Extract the [x, y] coordinate from the center of the cell holding the provided text.  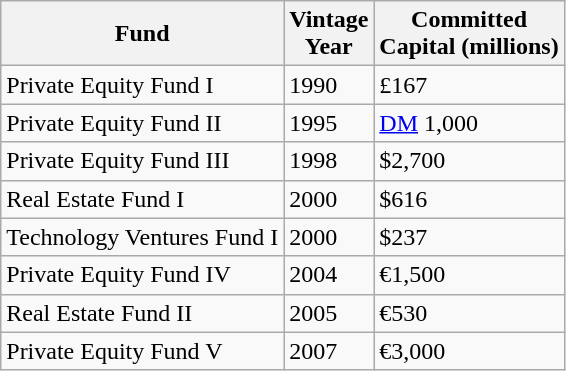
1995 [329, 123]
Private Equity Fund V [142, 351]
CommittedCapital (millions) [469, 34]
Real Estate Fund II [142, 313]
2005 [329, 313]
VintageYear [329, 34]
$2,700 [469, 161]
$237 [469, 237]
2004 [329, 275]
Fund [142, 34]
Private Equity Fund II [142, 123]
2007 [329, 351]
1990 [329, 85]
Private Equity Fund IV [142, 275]
£167 [469, 85]
Private Equity Fund III [142, 161]
1998 [329, 161]
€3,000 [469, 351]
€1,500 [469, 275]
Real Estate Fund I [142, 199]
€530 [469, 313]
Technology Ventures Fund I [142, 237]
$616 [469, 199]
Private Equity Fund I [142, 85]
DM 1,000 [469, 123]
